Pinpoint the cell where the given text exists, returning its [x, y] midpoint coordinate. 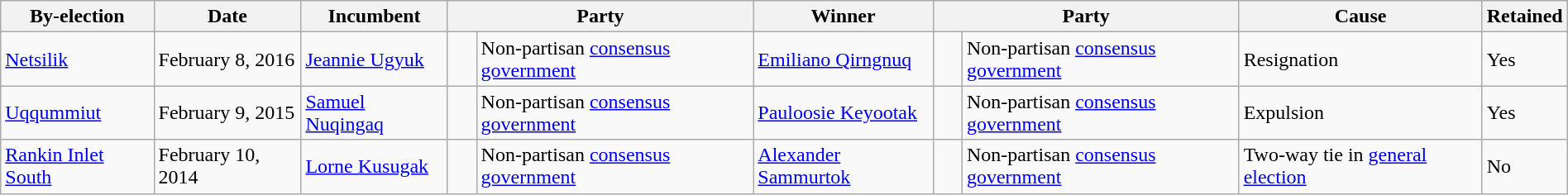
Rankin Inlet South [78, 167]
Expulsion [1360, 112]
Netsilik [78, 59]
Retained [1525, 17]
Emiliano Qirngnuq [844, 59]
Date [227, 17]
Alexander Sammurtok [844, 167]
Resignation [1360, 59]
By-election [78, 17]
Cause [1360, 17]
Jeannie Ugyuk [374, 59]
Two-way tie in general election [1360, 167]
February 9, 2015 [227, 112]
February 10, 2014 [227, 167]
Uqqummiut [78, 112]
Winner [844, 17]
Samuel Nuqingaq [374, 112]
Lorne Kusugak [374, 167]
No [1525, 167]
Pauloosie Keyootak [844, 112]
Incumbent [374, 17]
February 8, 2016 [227, 59]
